Detect which cell encompasses the target text, then output its (X, Y) center coordinate. 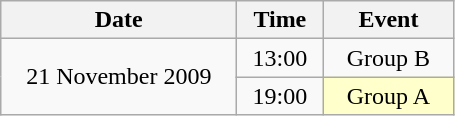
Group A (388, 96)
Group B (388, 58)
21 November 2009 (119, 77)
Event (388, 20)
13:00 (280, 58)
Time (280, 20)
19:00 (280, 96)
Date (119, 20)
